Determine the (x, y) coordinate at the center of the cell enclosing the given text.  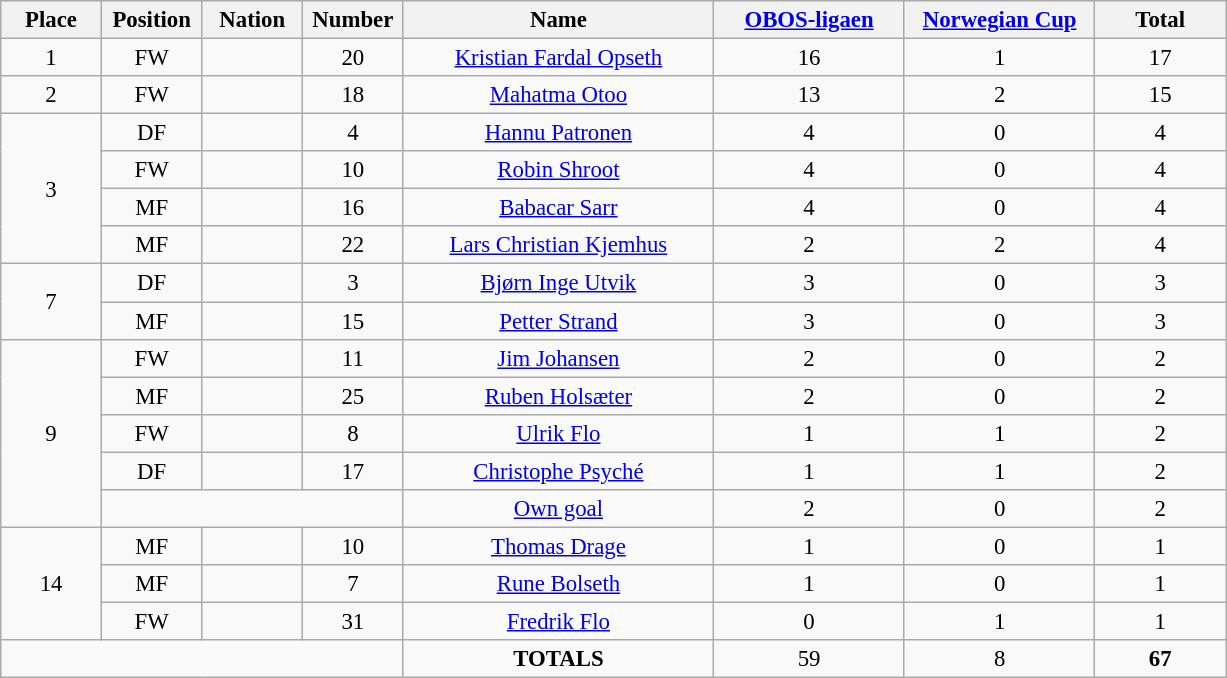
Ruben Holsæter (558, 396)
67 (1160, 659)
Total (1160, 20)
20 (354, 58)
Rune Bolseth (558, 584)
Mahatma Otoo (558, 95)
59 (810, 659)
Number (354, 20)
Babacar Sarr (558, 208)
Bjørn Inge Utvik (558, 283)
Ulrik Flo (558, 433)
18 (354, 95)
Jim Johansen (558, 358)
Own goal (558, 509)
13 (810, 95)
14 (52, 584)
Name (558, 20)
Lars Christian Kjemhus (558, 245)
9 (52, 433)
Hannu Patronen (558, 133)
Fredrik Flo (558, 621)
22 (354, 245)
TOTALS (558, 659)
OBOS-ligaen (810, 20)
11 (354, 358)
Christophe Psyché (558, 471)
Petter Strand (558, 321)
Thomas Drage (558, 546)
Robin Shroot (558, 170)
Norwegian Cup (1000, 20)
31 (354, 621)
Kristian Fardal Opseth (558, 58)
25 (354, 396)
Place (52, 20)
Nation (252, 20)
Position (152, 20)
